Provide the [X, Y] coordinate of the cell's center where the given text is located.  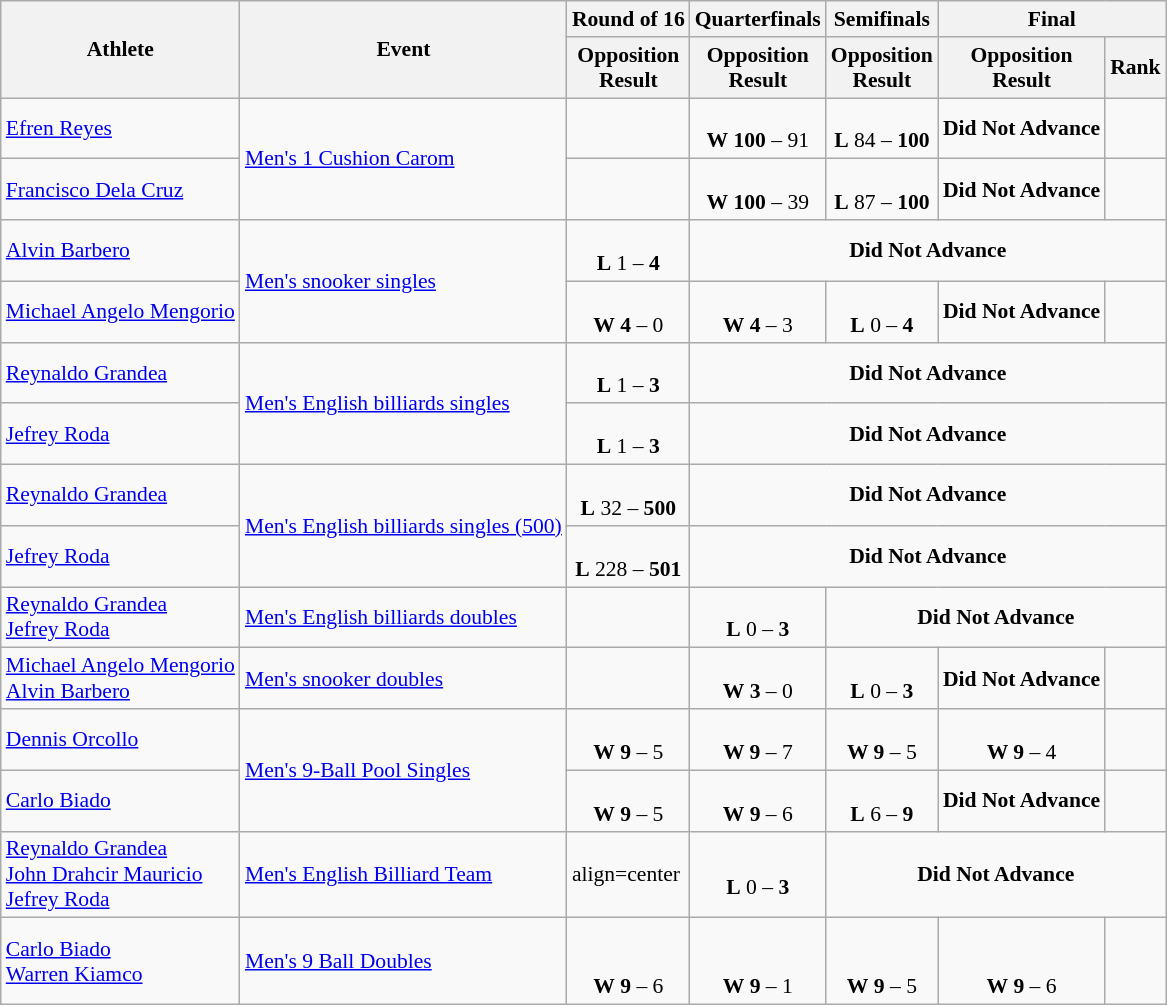
Athlete [120, 50]
Event [404, 50]
W 100 – 39 [758, 190]
W 4 – 0 [628, 312]
Carlo BiadoWarren Kiamco [120, 962]
Men's 9 Ball Doubles [404, 962]
W 9 – 4 [1022, 740]
Men's English billiards singles [404, 403]
align=center [628, 874]
L 228 – 501 [628, 556]
Men's English Billiard Team [404, 874]
L 84 – 100 [882, 128]
Carlo Biado [120, 800]
Dennis Orcollo [120, 740]
Round of 16 [628, 19]
Michael Angelo Mengorio [120, 312]
Men's English billiards doubles [404, 618]
W 4 – 3 [758, 312]
W 9 – 7 [758, 740]
L 32 – 500 [628, 496]
W 3 – 0 [758, 678]
Men's English billiards singles (500) [404, 526]
Semifinals [882, 19]
L 1 – 4 [628, 250]
Rank [1136, 68]
Michael Angelo MengorioAlvin Barbero [120, 678]
L 0 – 4 [882, 312]
Men's 1 Cushion Carom [404, 159]
Men's snooker doubles [404, 678]
Alvin Barbero [120, 250]
Efren Reyes [120, 128]
Men's 9-Ball Pool Singles [404, 770]
Francisco Dela Cruz [120, 190]
W 100 – 91 [758, 128]
L 6 – 9 [882, 800]
Reynaldo GrandeaJohn Drahcir MauricioJefrey Roda [120, 874]
Final [1052, 19]
Reynaldo GrandeaJefrey Roda [120, 618]
Quarterfinals [758, 19]
L 87 – 100 [882, 190]
Men's snooker singles [404, 281]
W 9 – 1 [758, 962]
